Locate the cell with the specified text and output its [X, Y] center coordinate. 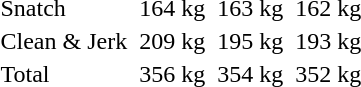
209 kg [172, 41]
195 kg [250, 41]
